Identify which cell holds the provided text, then report its (x, y) central coordinate. 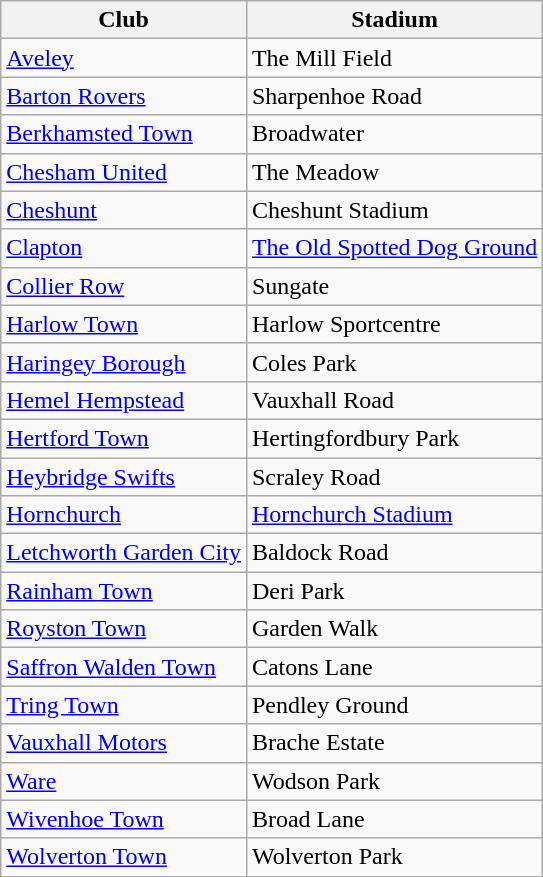
Haringey Borough (124, 362)
Heybridge Swifts (124, 477)
Vauxhall Road (394, 400)
Wodson Park (394, 781)
Harlow Sportcentre (394, 324)
Wolverton Park (394, 857)
Sungate (394, 286)
Berkhamsted Town (124, 134)
Vauxhall Motors (124, 743)
Wivenhoe Town (124, 819)
Ware (124, 781)
Chesham United (124, 172)
Scraley Road (394, 477)
Wolverton Town (124, 857)
The Meadow (394, 172)
Barton Rovers (124, 96)
Hemel Hempstead (124, 400)
Harlow Town (124, 324)
Broad Lane (394, 819)
Pendley Ground (394, 705)
Tring Town (124, 705)
Deri Park (394, 591)
The Old Spotted Dog Ground (394, 248)
Cheshunt Stadium (394, 210)
Royston Town (124, 629)
Club (124, 20)
Baldock Road (394, 553)
Sharpenhoe Road (394, 96)
The Mill Field (394, 58)
Cheshunt (124, 210)
Letchworth Garden City (124, 553)
Brache Estate (394, 743)
Coles Park (394, 362)
Hertingfordbury Park (394, 438)
Hornchurch (124, 515)
Hornchurch Stadium (394, 515)
Garden Walk (394, 629)
Broadwater (394, 134)
Stadium (394, 20)
Collier Row (124, 286)
Clapton (124, 248)
Rainham Town (124, 591)
Catons Lane (394, 667)
Saffron Walden Town (124, 667)
Hertford Town (124, 438)
Aveley (124, 58)
